Return [x, y] of the center of cell containing provided text 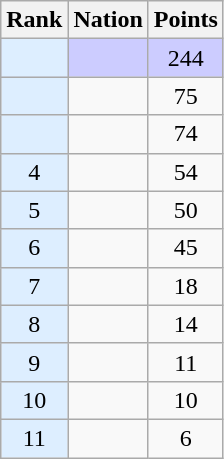
8 [34, 324]
9 [34, 362]
244 [186, 58]
Nation [108, 20]
74 [186, 134]
Points [186, 20]
7 [34, 286]
4 [34, 172]
5 [34, 210]
Rank [34, 20]
14 [186, 324]
50 [186, 210]
75 [186, 96]
45 [186, 248]
54 [186, 172]
18 [186, 286]
